Locate the cell with the specified text and output its (x, y) center coordinate. 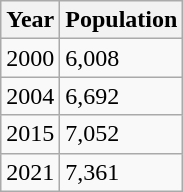
2004 (30, 96)
Year (30, 20)
2015 (30, 134)
2000 (30, 58)
6,692 (122, 96)
7,052 (122, 134)
Population (122, 20)
7,361 (122, 172)
6,008 (122, 58)
2021 (30, 172)
